Find where the given text appears and provide that cell's center as [X, Y] coordinate. 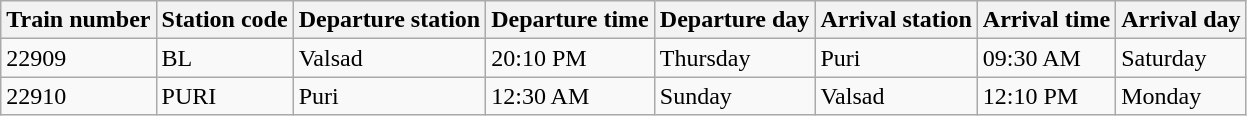
12:30 AM [570, 96]
Departure day [734, 20]
Saturday [1181, 58]
Departure time [570, 20]
Thursday [734, 58]
Station code [224, 20]
BL [224, 58]
Sunday [734, 96]
Train number [78, 20]
22909 [78, 58]
Monday [1181, 96]
20:10 PM [570, 58]
09:30 AM [1046, 58]
PURI [224, 96]
Arrival time [1046, 20]
Arrival station [896, 20]
Departure station [390, 20]
12:10 PM [1046, 96]
Arrival day [1181, 20]
22910 [78, 96]
